Scan for the cell matching the given text and deliver its (x, y) coordinate at center. 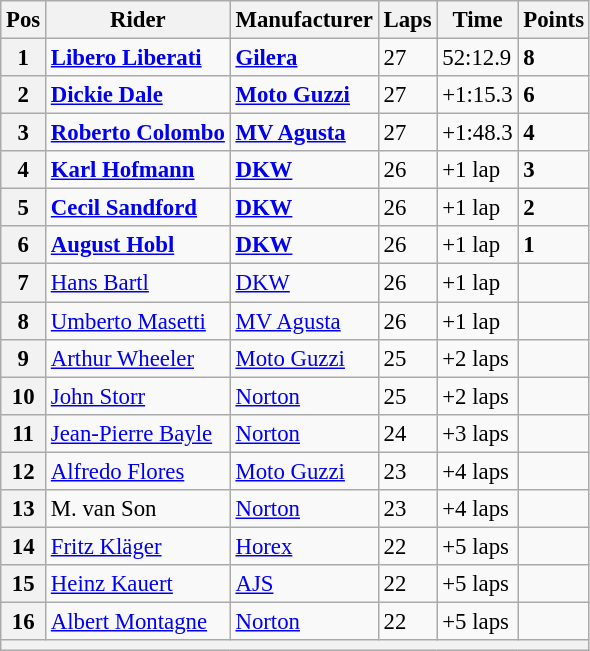
Jean-Pierre Bayle (138, 433)
Pos (24, 20)
Dickie Dale (138, 95)
Hans Bartl (138, 283)
5 (24, 208)
52:12.9 (478, 58)
Points (554, 20)
10 (24, 396)
16 (24, 621)
Fritz Kläger (138, 546)
Alfredo Flores (138, 471)
9 (24, 358)
Horex (304, 546)
12 (24, 471)
John Storr (138, 396)
Heinz Kauert (138, 584)
+3 laps (478, 433)
24 (408, 433)
M. van Son (138, 509)
Umberto Masetti (138, 321)
14 (24, 546)
Gilera (304, 58)
Roberto Colombo (138, 133)
Albert Montagne (138, 621)
Laps (408, 20)
AJS (304, 584)
+1:15.3 (478, 95)
Arthur Wheeler (138, 358)
+1:48.3 (478, 133)
13 (24, 509)
Libero Liberati (138, 58)
11 (24, 433)
7 (24, 283)
Time (478, 20)
Karl Hofmann (138, 170)
Manufacturer (304, 20)
Rider (138, 20)
August Hobl (138, 245)
Cecil Sandford (138, 208)
15 (24, 584)
